Extract the (X, Y) coordinate from the center of the cell holding the provided text.  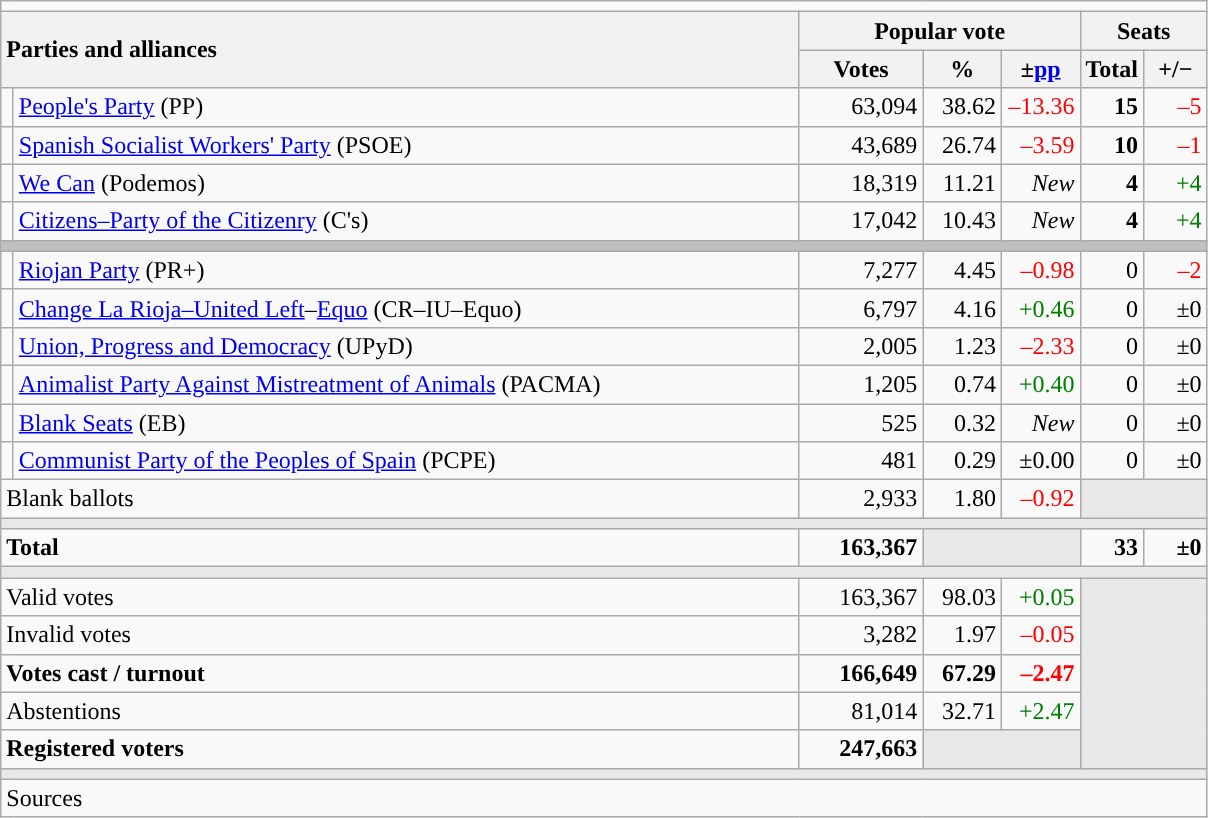
17,042 (861, 221)
4.16 (962, 308)
4.45 (962, 270)
1,205 (861, 384)
Citizens–Party of the Citizenry (C's) (406, 221)
Seats (1144, 31)
±0.00 (1040, 461)
43,689 (861, 145)
% (962, 69)
2,005 (861, 346)
166,649 (861, 673)
1.23 (962, 346)
±pp (1040, 69)
Animalist Party Against Mistreatment of Animals (PACMA) (406, 384)
0.29 (962, 461)
1.97 (962, 635)
–0.92 (1040, 499)
–2.47 (1040, 673)
Sources (604, 798)
247,663 (861, 749)
–2.33 (1040, 346)
38.62 (962, 107)
Change La Rioja–United Left–Equo (CR–IU–Equo) (406, 308)
–1 (1176, 145)
–0.05 (1040, 635)
Invalid votes (400, 635)
33 (1112, 548)
1.80 (962, 499)
6,797 (861, 308)
+2.47 (1040, 711)
–2 (1176, 270)
+/− (1176, 69)
0.74 (962, 384)
Communist Party of the Peoples of Spain (PCPE) (406, 461)
3,282 (861, 635)
Registered voters (400, 749)
+0.05 (1040, 597)
10.43 (962, 221)
+0.40 (1040, 384)
Votes cast / turnout (400, 673)
–5 (1176, 107)
Abstentions (400, 711)
10 (1112, 145)
18,319 (861, 183)
Votes (861, 69)
–13.36 (1040, 107)
525 (861, 423)
We Can (Podemos) (406, 183)
Popular vote (940, 31)
26.74 (962, 145)
7,277 (861, 270)
81,014 (861, 711)
2,933 (861, 499)
63,094 (861, 107)
Blank ballots (400, 499)
Valid votes (400, 597)
481 (861, 461)
Spanish Socialist Workers' Party (PSOE) (406, 145)
15 (1112, 107)
–3.59 (1040, 145)
Union, Progress and Democracy (UPyD) (406, 346)
98.03 (962, 597)
32.71 (962, 711)
Parties and alliances (400, 50)
Blank Seats (EB) (406, 423)
Riojan Party (PR+) (406, 270)
+0.46 (1040, 308)
11.21 (962, 183)
–0.98 (1040, 270)
People's Party (PP) (406, 107)
67.29 (962, 673)
0.32 (962, 423)
